Scan for the cell matching the given text and deliver its [x, y] coordinate at center. 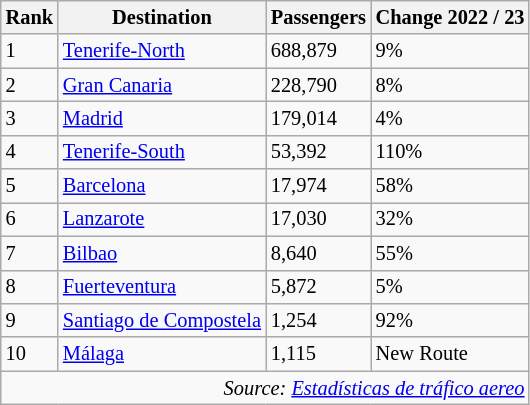
92% [450, 320]
32% [450, 219]
Destination [162, 17]
17,030 [318, 219]
8% [450, 85]
3 [30, 118]
Bilbao [162, 253]
10 [30, 354]
Source: Estadísticas de tráfico aereo [266, 388]
5% [450, 287]
1,115 [318, 354]
5 [30, 186]
7 [30, 253]
Passengers [318, 17]
Change 2022 / 23 [450, 17]
Gran Canaria [162, 85]
4 [30, 152]
4% [450, 118]
Fuerteventura [162, 287]
Tenerife-North [162, 51]
6 [30, 219]
1 [30, 51]
17,974 [318, 186]
Santiago de Compostela [162, 320]
55% [450, 253]
Madrid [162, 118]
228,790 [318, 85]
2 [30, 85]
Lanzarote [162, 219]
688,879 [318, 51]
8,640 [318, 253]
1,254 [318, 320]
5,872 [318, 287]
9 [30, 320]
New Route [450, 354]
Málaga [162, 354]
9% [450, 51]
8 [30, 287]
179,014 [318, 118]
53,392 [318, 152]
Rank [30, 17]
Barcelona [162, 186]
58% [450, 186]
110% [450, 152]
Tenerife-South [162, 152]
